Return the (x, y) coordinate for the center point of the cell that contains the specified text.  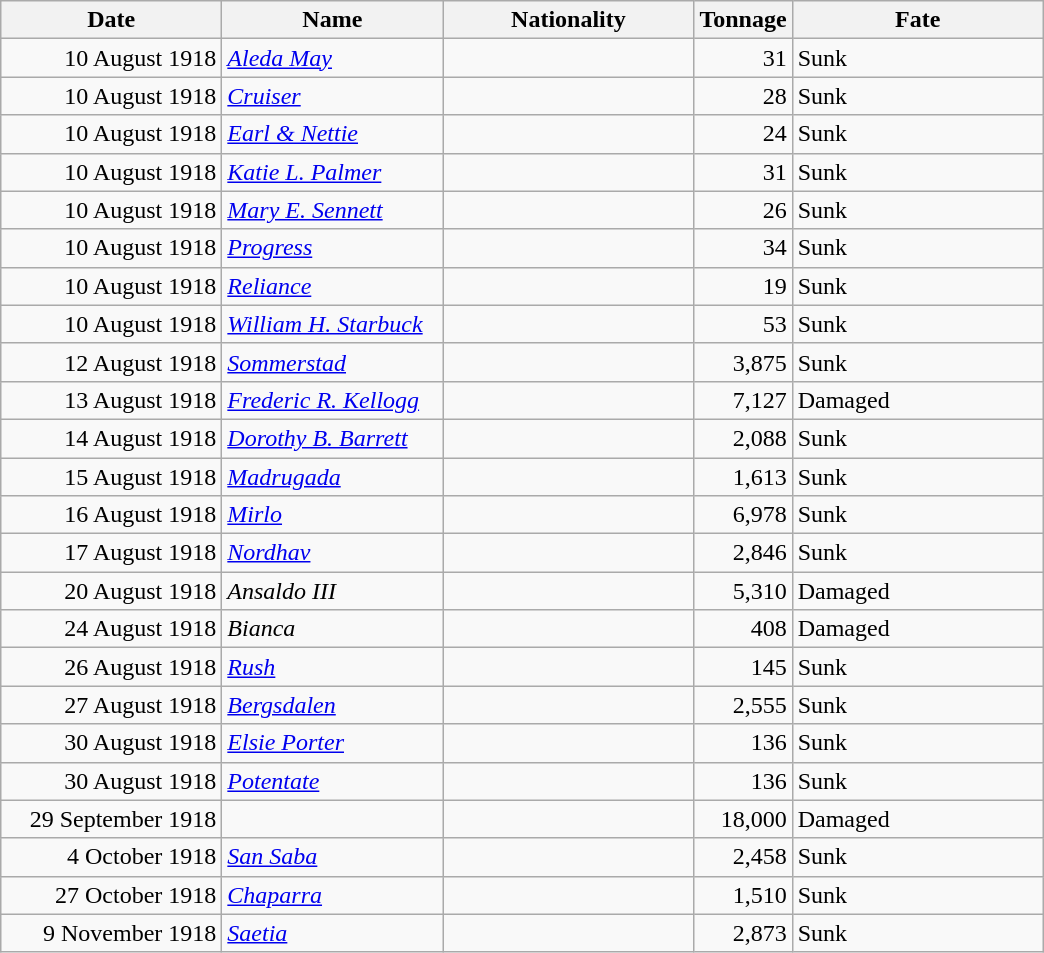
7,127 (743, 400)
18,000 (743, 819)
6,978 (743, 515)
Ansaldo III (332, 591)
4 October 1918 (112, 857)
Name (332, 20)
27 October 1918 (112, 895)
27 August 1918 (112, 705)
1,613 (743, 477)
14 August 1918 (112, 438)
5,310 (743, 591)
12 August 1918 (112, 362)
13 August 1918 (112, 400)
17 August 1918 (112, 553)
Aleda May (332, 58)
Date (112, 20)
Saetia (332, 933)
2,846 (743, 553)
2,458 (743, 857)
19 (743, 286)
15 August 1918 (112, 477)
Frederic R. Kellogg (332, 400)
2,873 (743, 933)
26 (743, 210)
Potentate (332, 781)
Elsie Porter (332, 743)
William H. Starbuck (332, 324)
Mirlo (332, 515)
24 August 1918 (112, 629)
53 (743, 324)
2,555 (743, 705)
Reliance (332, 286)
Nationality (568, 20)
408 (743, 629)
Katie L. Palmer (332, 172)
Tonnage (743, 20)
26 August 1918 (112, 667)
Sommerstad (332, 362)
16 August 1918 (112, 515)
34 (743, 248)
Rush (332, 667)
1,510 (743, 895)
3,875 (743, 362)
2,088 (743, 438)
29 September 1918 (112, 819)
Bianca (332, 629)
9 November 1918 (112, 933)
20 August 1918 (112, 591)
Madrugada (332, 477)
Chaparra (332, 895)
28 (743, 96)
San Saba (332, 857)
24 (743, 134)
145 (743, 667)
Nordhav (332, 553)
Progress (332, 248)
Mary E. Sennett (332, 210)
Dorothy B. Barrett (332, 438)
Fate (918, 20)
Bergsdalen (332, 705)
Earl & Nettie (332, 134)
Cruiser (332, 96)
